Search for the cell housing the specified text and yield its (x, y) center coordinate. 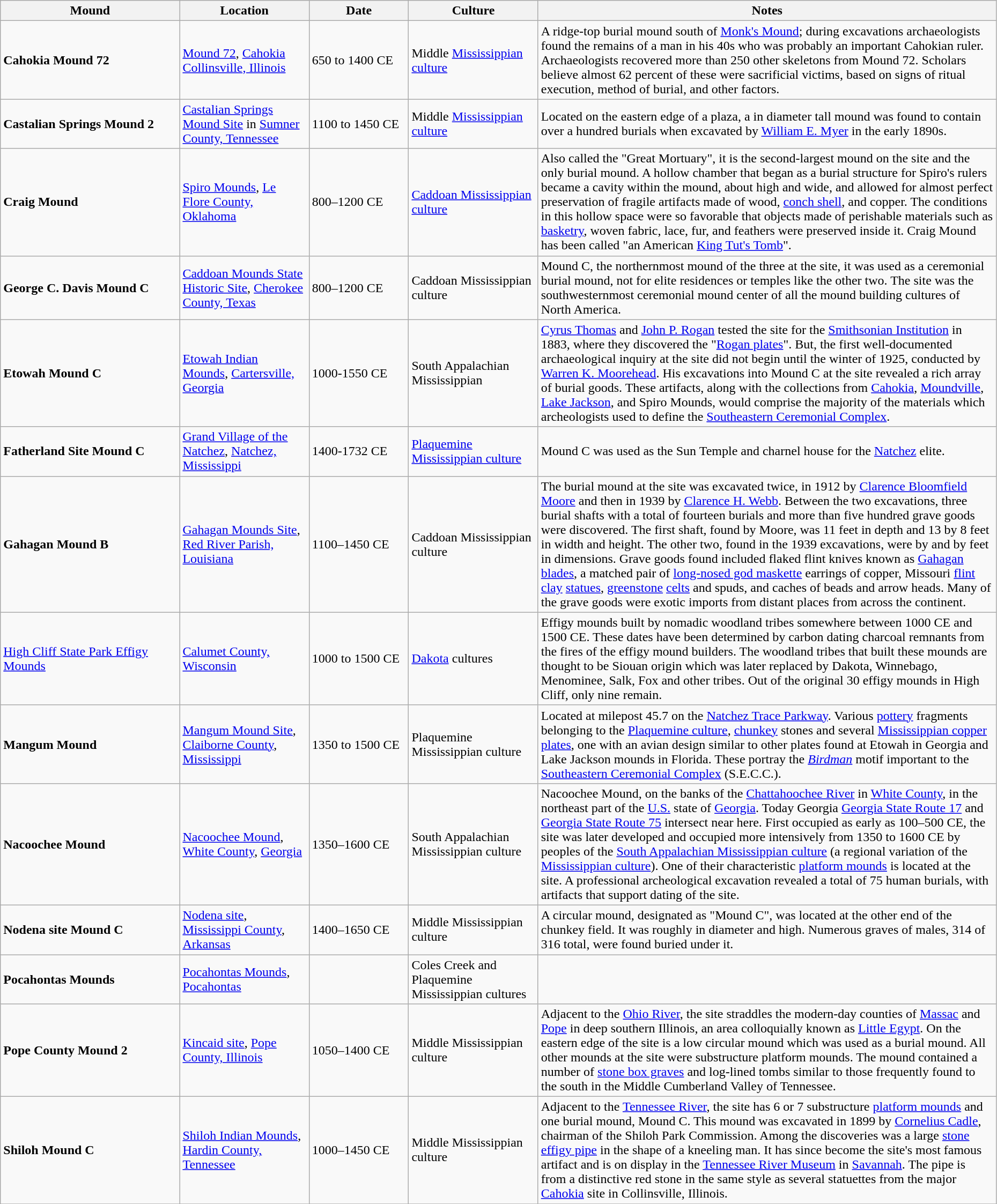
Culture (473, 11)
Pope County Mound 2 (90, 1051)
Pocahontas Mounds, Pocahontas (245, 979)
1400-1732 CE (359, 451)
Shiloh Mound C (90, 1150)
1050–1400 CE (359, 1051)
Mound C was used as the Sun Temple and charnel house for the Natchez elite. (767, 451)
South Appalachian Mississippian (473, 373)
Nacoochee Mound (90, 844)
Spiro Mounds, Le Flore County, Oklahoma (245, 202)
Nodena site, Mississippi County, Arkansas (245, 930)
1100 to 1450 CE (359, 124)
Location (245, 11)
Fatherland Site Mound C (90, 451)
Craig Mound (90, 202)
Cahokia Mound 72 (90, 60)
Caddoan Mounds State Historic Site, Cherokee County, Texas (245, 287)
1400–1650 CE (359, 930)
Shiloh Indian Mounds, Hardin County, Tennessee (245, 1150)
Kincaid site, Pope County, Illinois (245, 1051)
South Appalachian Mississippian culture (473, 844)
Coles Creek and Plaquemine Mississippian cultures (473, 979)
1000 to 1500 CE (359, 658)
Dakota cultures (473, 658)
Notes (767, 11)
Etowah Indian Mounds, Cartersville, Georgia (245, 373)
Mound 72, Cahokia Collinsville, Illinois (245, 60)
Mangum Mound (90, 744)
George C. Davis Mound C (90, 287)
650 to 1400 CE (359, 60)
Mound (90, 11)
Date (359, 11)
1350 to 1500 CE (359, 744)
Castalian Springs Mound 2 (90, 124)
Pocahontas Mounds (90, 979)
Etowah Mound C (90, 373)
1000-1550 CE (359, 373)
1350–1600 CE (359, 844)
Castalian Springs Mound Site in Sumner County, Tennessee (245, 124)
1000–1450 CE (359, 1150)
Gahagan Mounds Site, Red River Parish, Louisiana (245, 544)
Nacoochee Mound, White County, Georgia (245, 844)
Grand Village of the Natchez, Natchez, Mississippi (245, 451)
1100–1450 CE (359, 544)
Mangum Mound Site, Claiborne County, Mississippi (245, 744)
Nodena site Mound C (90, 930)
High Cliff State Park Effigy Mounds (90, 658)
Gahagan Mound B (90, 544)
Calumet County, Wisconsin (245, 658)
